From the cell containing the given text, extract its center point as [X, Y] coordinate. 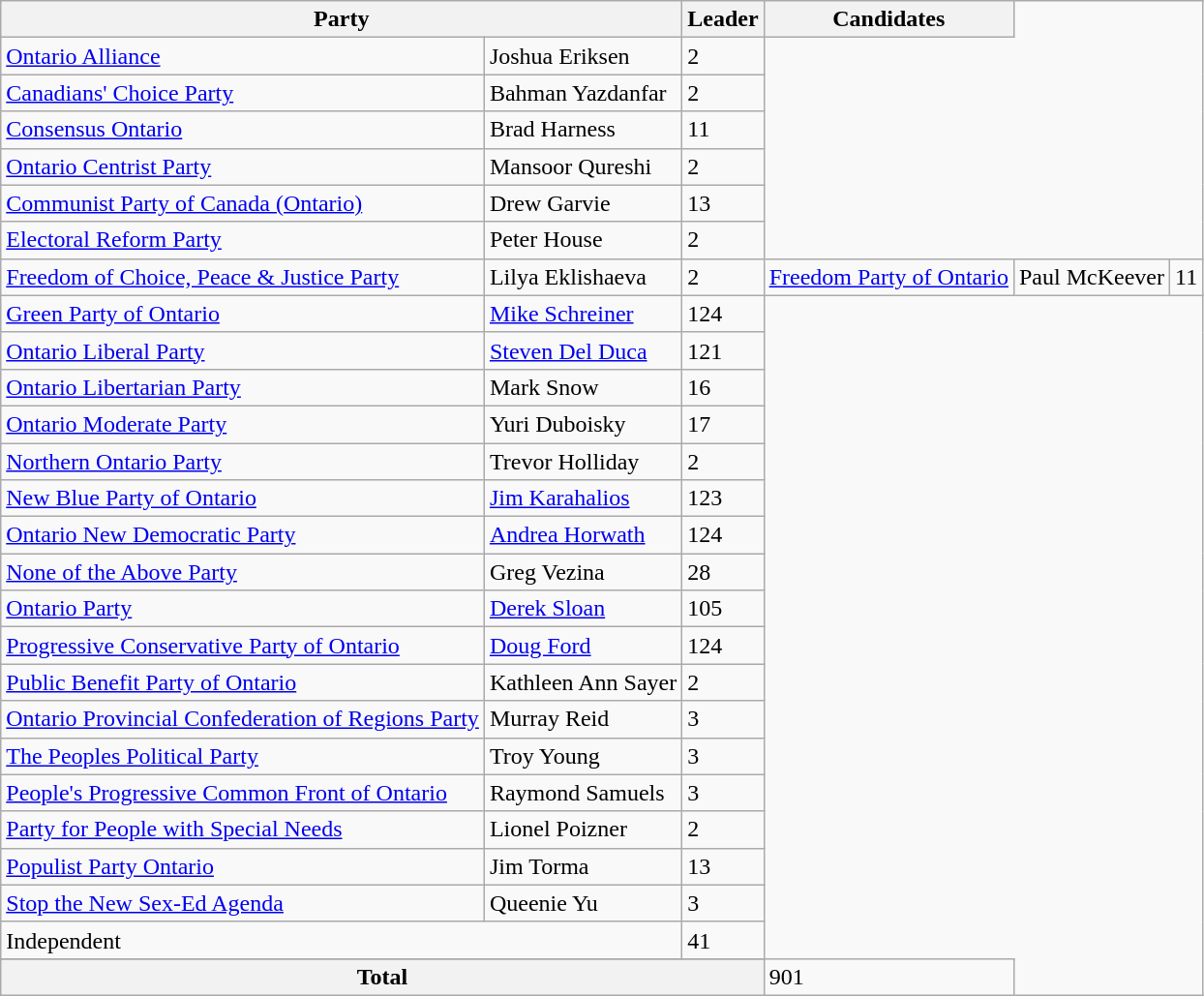
901 [888, 977]
Total [382, 977]
Doug Ford [583, 646]
Peter House [583, 240]
105 [723, 609]
Lilya Eklishaeva [583, 277]
Mark Snow [583, 387]
Ontario Liberal Party [243, 350]
Party [342, 19]
Steven Del Duca [583, 350]
Jim Torma [583, 866]
Freedom Party of Ontario [888, 277]
Green Party of Ontario [243, 314]
Mike Schreiner [583, 314]
Lionel Poizner [583, 830]
Party for People with Special Needs [243, 830]
Populist Party Ontario [243, 866]
Ontario Party [243, 609]
Progressive Conservative Party of Ontario [243, 646]
New Blue Party of Ontario [243, 498]
28 [723, 572]
16 [723, 387]
Queenie Yu [583, 903]
Ontario Libertarian Party [243, 387]
Joshua Eriksen [583, 56]
Canadians' Choice Party [243, 93]
Derek Sloan [583, 609]
Ontario Moderate Party [243, 424]
121 [723, 350]
The Peoples Political Party [243, 756]
Ontario Provincial Confederation of Regions Party [243, 719]
Greg Vezina [583, 572]
Raymond Samuels [583, 793]
41 [723, 940]
Candidates [888, 19]
17 [723, 424]
Independent [342, 940]
Kathleen Ann Sayer [583, 682]
Paul McKeever [1092, 277]
Freedom of Choice, Peace & Justice Party [243, 277]
Ontario Alliance [243, 56]
Ontario Centrist Party [243, 166]
Public Benefit Party of Ontario [243, 682]
Mansoor Qureshi [583, 166]
Jim Karahalios [583, 498]
Murray Reid [583, 719]
123 [723, 498]
Consensus Ontario [243, 130]
Bahman Yazdanfar [583, 93]
Northern Ontario Party [243, 462]
Drew Garvie [583, 203]
Yuri Duboisky [583, 424]
None of the Above Party [243, 572]
People's Progressive Common Front of Ontario [243, 793]
Stop the New Sex-Ed Agenda [243, 903]
Leader [723, 19]
Brad Harness [583, 130]
Trevor Holliday [583, 462]
Andrea Horwath [583, 535]
Communist Party of Canada (Ontario) [243, 203]
Electoral Reform Party [243, 240]
Troy Young [583, 756]
Ontario New Democratic Party [243, 535]
